From the cell containing the given text, extract its center point as [X, Y] coordinate. 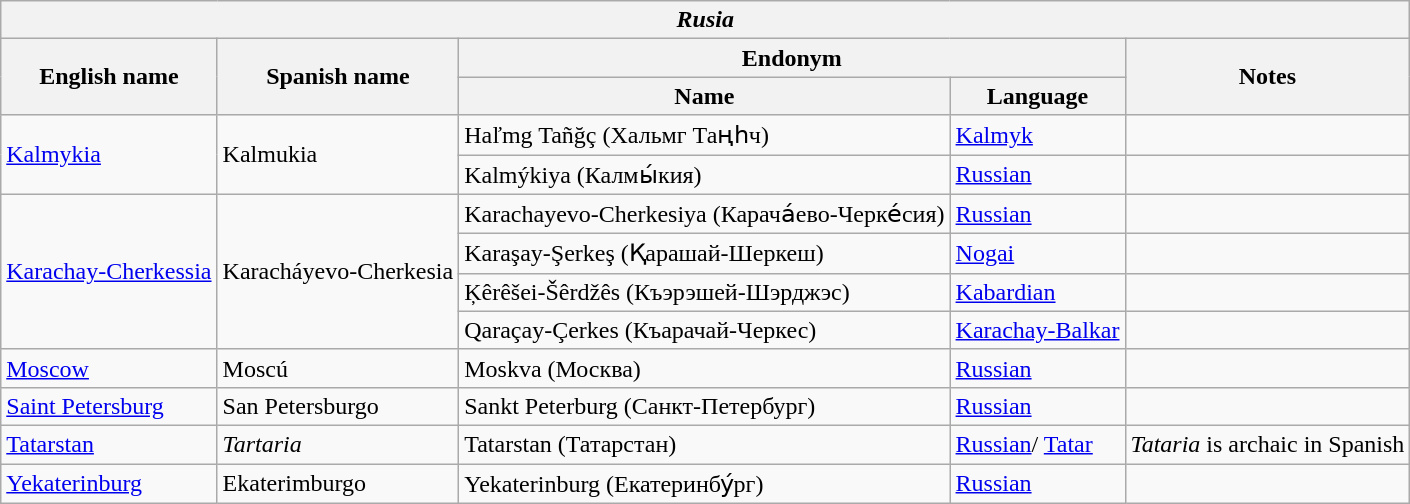
Yekaterinburg (Екатеринбу́рг) [704, 484]
Endonym [792, 58]
Haľmg Tañğç (Хальмг Таңһч) [704, 135]
Karachay-Cherkessia [109, 272]
Kalmukia [338, 154]
Ķêrêšei-Šêrdžês (Къэрэшей-Шэрджэс) [704, 292]
San Petersburgo [338, 406]
Yekaterinburg [109, 484]
Karaşay-Şerkeş (Қарашай-Шеркеш) [704, 254]
Kalmyk [1038, 135]
Notes [1268, 77]
Kalmykia [109, 154]
Moskva (Москва) [704, 368]
Language [1038, 96]
Moscow [109, 368]
Ekaterimburgo [338, 484]
Kabardian [1038, 292]
Tartaria [338, 444]
Karachay-Balkar [1038, 330]
Nogai [1038, 254]
Karachayevo-Cherkesiya (Карача́ево-Черке́сия) [704, 214]
Sankt Peterburg (Санкт-Петербург) [704, 406]
Kalmýkiya (Калмы́кия) [704, 174]
Saint Petersburg [109, 406]
Karacháyevo-Cherkesia [338, 272]
Spanish name [338, 77]
Russian/ Tatar [1038, 444]
Qaraçay-Çerkes (Къарачай-Черкес) [704, 330]
English name [109, 77]
Tatarstan [109, 444]
Tatarstan (Татарстан) [704, 444]
Tataria is archaic in Spanish [1268, 444]
Name [704, 96]
Moscú [338, 368]
Rusia [706, 20]
